Output the (x, y) coordinate of the center of the cell containing the given text.  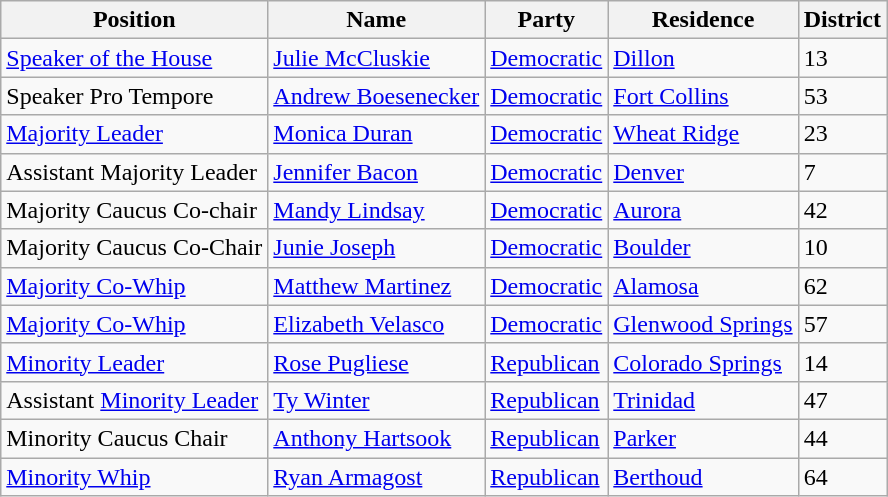
Assistant Minority Leader (134, 400)
10 (842, 248)
Majority Caucus Co-chair (134, 210)
Trinidad (703, 400)
Jennifer Bacon (376, 172)
Wheat Ridge (703, 134)
7 (842, 172)
Speaker Pro Tempore (134, 96)
47 (842, 400)
13 (842, 58)
Matthew Martinez (376, 286)
42 (842, 210)
Colorado Springs (703, 362)
Majority Leader (134, 134)
Junie Joseph (376, 248)
Alamosa (703, 286)
44 (842, 438)
Glenwood Springs (703, 324)
Elizabeth Velasco (376, 324)
Dillon (703, 58)
14 (842, 362)
Fort Collins (703, 96)
Mandy Lindsay (376, 210)
Majority Caucus Co-Chair (134, 248)
Minority Leader (134, 362)
Rose Pugliese (376, 362)
Ryan Armagost (376, 477)
Minority Caucus Chair (134, 438)
Speaker of the House (134, 58)
Andrew Boesenecker (376, 96)
Residence (703, 20)
Julie McCluskie (376, 58)
Ty Winter (376, 400)
Party (546, 20)
Minority Whip (134, 477)
Name (376, 20)
Monica Duran (376, 134)
Denver (703, 172)
53 (842, 96)
Boulder (703, 248)
District (842, 20)
Assistant Majority Leader (134, 172)
Anthony Hartsook (376, 438)
23 (842, 134)
57 (842, 324)
Aurora (703, 210)
Berthoud (703, 477)
Position (134, 20)
Parker (703, 438)
64 (842, 477)
62 (842, 286)
